Return (X, Y) of the center of cell containing provided text 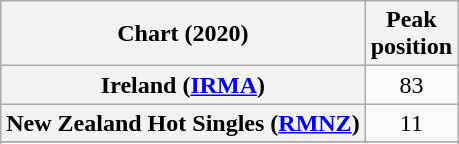
Ireland (IRMA) (183, 85)
11 (411, 123)
Peakposition (411, 34)
New Zealand Hot Singles (RMNZ) (183, 123)
Chart (2020) (183, 34)
83 (411, 85)
